Output the [X, Y] coordinate of the center of the cell containing the given text.  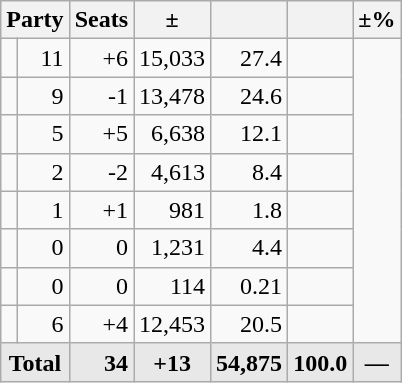
1,231 [172, 248]
Party [35, 20]
6,638 [172, 134]
15,033 [172, 58]
27.4 [250, 58]
8.4 [250, 172]
9 [43, 96]
+4 [101, 324]
0.21 [250, 286]
114 [172, 286]
Total [35, 362]
+5 [101, 134]
981 [172, 210]
5 [43, 134]
+1 [101, 210]
20.5 [250, 324]
12.1 [250, 134]
Seats [101, 20]
2 [43, 172]
34 [101, 362]
4.4 [250, 248]
-2 [101, 172]
4,613 [172, 172]
54,875 [250, 362]
100.0 [320, 362]
— [377, 362]
+6 [101, 58]
+13 [172, 362]
±% [377, 20]
12,453 [172, 324]
± [172, 20]
11 [43, 58]
6 [43, 324]
1 [43, 210]
-1 [101, 96]
13,478 [172, 96]
24.6 [250, 96]
1.8 [250, 210]
